Determine the (X, Y) coordinate at the center of the cell enclosing the given text.  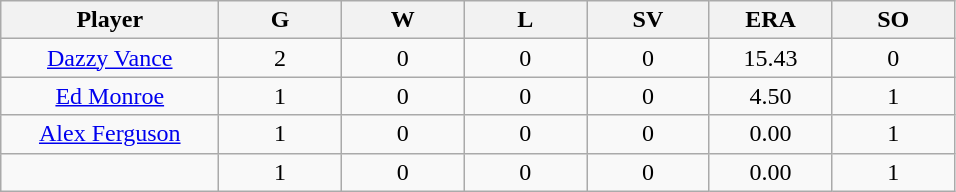
15.43 (770, 58)
W (402, 20)
ERA (770, 20)
Ed Monroe (110, 96)
Player (110, 20)
Alex Ferguson (110, 134)
G (280, 20)
2 (280, 58)
SO (894, 20)
L (526, 20)
4.50 (770, 96)
Dazzy Vance (110, 58)
SV (648, 20)
